For the text-containing cell, return its midpoint in [X, Y] coordinate format. 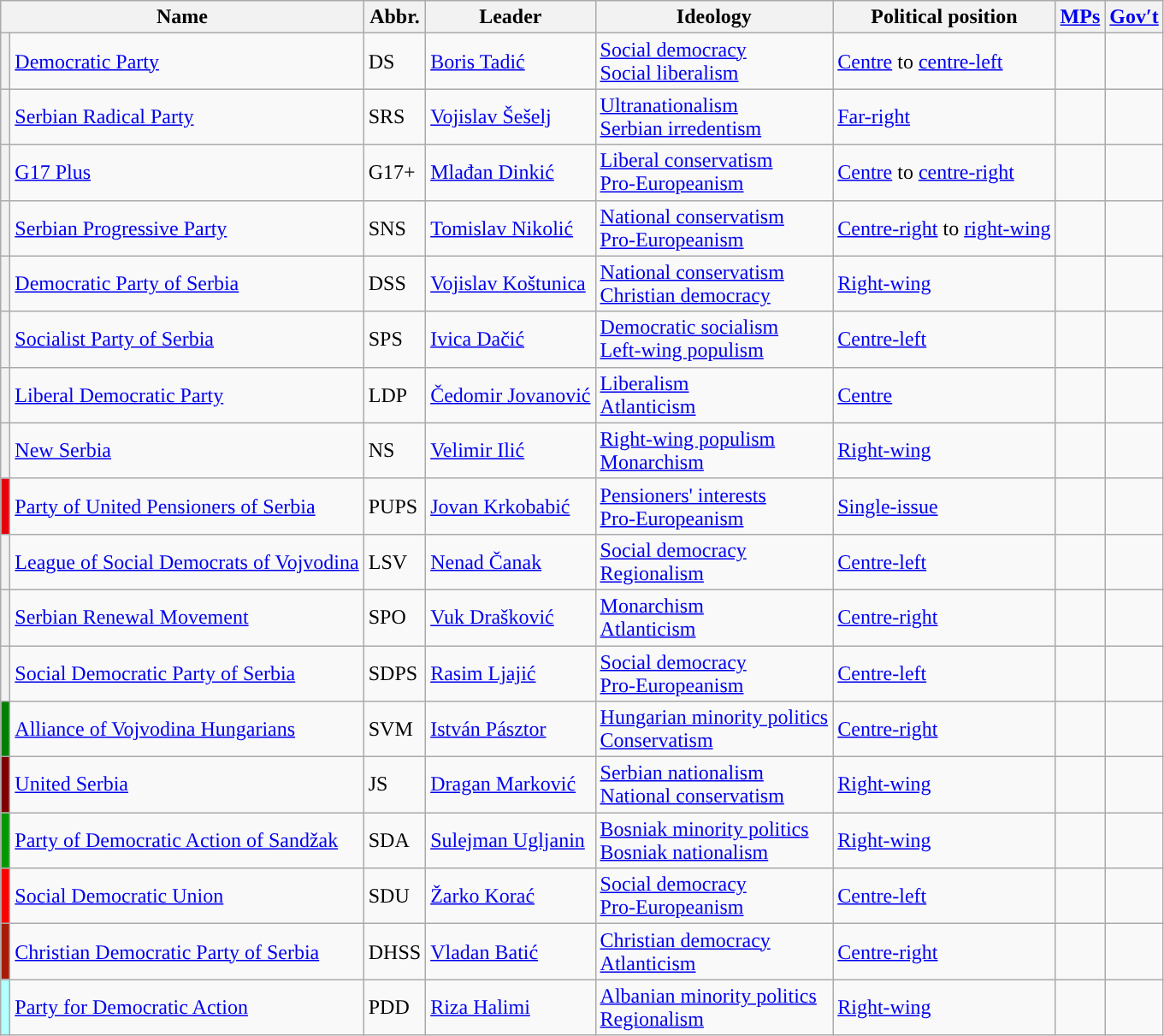
Serbian nationalismNational conservatism [714, 785]
SNS [394, 228]
DSS [394, 284]
Tomislav Nikolić [511, 228]
Political position [944, 17]
Name [182, 17]
Serbian Radical Party [186, 116]
Čedomir Jovanović [511, 395]
PDD [394, 1008]
Žarko Korać [511, 897]
JS [394, 785]
Party of United Pensioners of Serbia [186, 506]
G17+ [394, 173]
Nenad Čanak [511, 561]
Centre to centre-left [944, 62]
Socialist Party of Serbia [186, 339]
Alliance of Vojvodina Hungarians [186, 729]
New Serbia [186, 450]
Boris Tadić [511, 62]
LDP [394, 395]
Centre to centre-right [944, 173]
Single-issue [944, 506]
Liberal Democratic Party [186, 395]
MPs [1080, 17]
Democratic socialismLeft-wing populism [714, 339]
G17 Plus [186, 173]
SDA [394, 840]
Sulejman Ugljanin [511, 840]
István Pásztor [511, 729]
NS [394, 450]
Leader [511, 17]
Velimir Ilić [511, 450]
Party for Democratic Action [186, 1008]
Democratic Party [186, 62]
LiberalismAtlanticism [714, 395]
SPO [394, 618]
Abbr. [394, 17]
League of Social Democrats of Vojvodina [186, 561]
SDPS [394, 672]
Social democracySocial liberalism [714, 62]
Riza Halimi [511, 1008]
Vojislav Šešelj [511, 116]
UltranationalismSerbian irredentism [714, 116]
MonarchismAtlanticism [714, 618]
Centre [944, 395]
Christian Democratic Party of Serbia [186, 951]
Gov′t [1134, 17]
Party of Democratic Action of Sandžak [186, 840]
Bosniak minority politicsBosniak nationalism [714, 840]
Vladan Batić [511, 951]
Vuk Drašković [511, 618]
SVM [394, 729]
Ideology [714, 17]
Dragan Marković [511, 785]
National conservatismPro-Europeanism [714, 228]
Democratic Party of Serbia [186, 284]
SDU [394, 897]
Vojislav Koštunica [511, 284]
Serbian Progressive Party [186, 228]
Ivica Dačić [511, 339]
United Serbia [186, 785]
Social Democratic Union [186, 897]
Right-wing populismMonarchism [714, 450]
DS [394, 62]
Hungarian minority politicsConservatism [714, 729]
Christian democracyAtlanticism [714, 951]
Pensioners' interestsPro-Europeanism [714, 506]
Serbian Renewal Movement [186, 618]
Mlađan Dinkić [511, 173]
Liberal conservatismPro-Europeanism [714, 173]
SRS [394, 116]
National conservatismChristian democracy [714, 284]
PUPS [394, 506]
LSV [394, 561]
Jovan Krkobabić [511, 506]
Far-right [944, 116]
Social democracyRegionalism [714, 561]
Social Democratic Party of Serbia [186, 672]
Rasim Ljajić [511, 672]
SPS [394, 339]
DHSS [394, 951]
Centre-right to right-wing [944, 228]
Albanian minority politicsRegionalism [714, 1008]
